Identify which cell holds the provided text, then report its [X, Y] central coordinate. 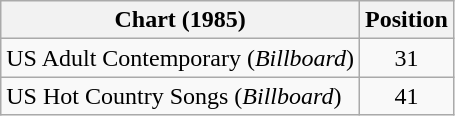
41 [407, 96]
31 [407, 58]
US Hot Country Songs (Billboard) [180, 96]
US Adult Contemporary (Billboard) [180, 58]
Position [407, 20]
Chart (1985) [180, 20]
